Provide the [x, y] coordinate of the cell's center where the given text is located.  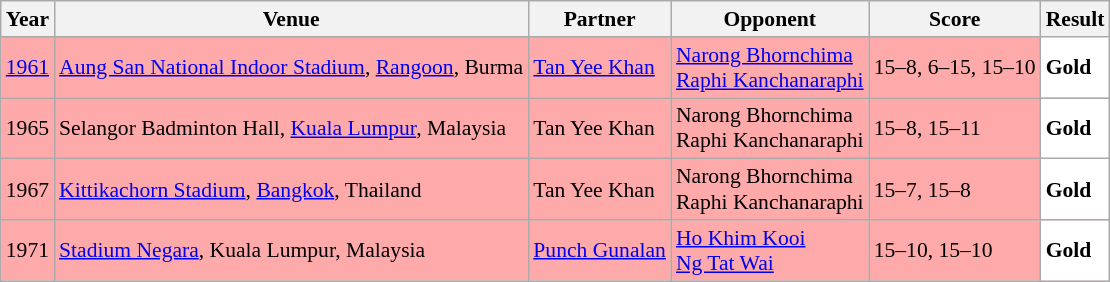
Aung San National Indoor Stadium, Rangoon, Burma [291, 68]
Year [28, 19]
Punch Gunalan [600, 250]
Opponent [770, 19]
15–8, 15–11 [955, 128]
Stadium Negara, Kuala Lumpur, Malaysia [291, 250]
15–8, 6–15, 15–10 [955, 68]
1971 [28, 250]
1967 [28, 190]
15–10, 15–10 [955, 250]
Selangor Badminton Hall, Kuala Lumpur, Malaysia [291, 128]
1961 [28, 68]
Ho Khim Kooi Ng Tat Wai [770, 250]
Venue [291, 19]
Kittikachorn Stadium, Bangkok, Thailand [291, 190]
Score [955, 19]
Partner [600, 19]
15–7, 15–8 [955, 190]
1965 [28, 128]
Result [1076, 19]
